Detect which cell encompasses the target text, then output its [X, Y] center coordinate. 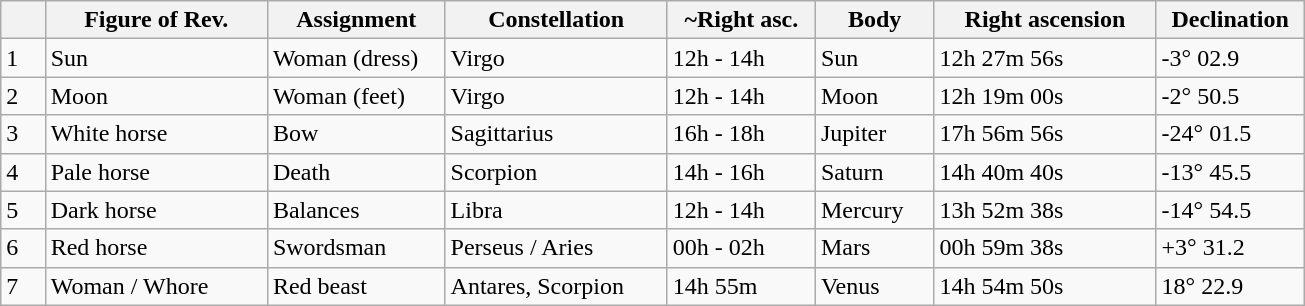
+3° 31.2 [1230, 248]
12h 19m 00s [1045, 96]
Assignment [356, 20]
4 [23, 172]
Mercury [874, 210]
16h - 18h [741, 134]
00h - 02h [741, 248]
14h 55m [741, 286]
Swordsman [356, 248]
Dark horse [156, 210]
-24° 01.5 [1230, 134]
Perseus / Aries [556, 248]
-14° 54.5 [1230, 210]
Red horse [156, 248]
14h 54m 50s [1045, 286]
-2° 50.5 [1230, 96]
Scorpion [556, 172]
1 [23, 58]
-13° 45.5 [1230, 172]
6 [23, 248]
Antares, Scorpion [556, 286]
Venus [874, 286]
5 [23, 210]
Pale horse [156, 172]
~Right asc. [741, 20]
Constellation [556, 20]
Woman / Whore [156, 286]
-3° 02.9 [1230, 58]
Figure of Rev. [156, 20]
Saturn [874, 172]
Woman (feet) [356, 96]
Bow [356, 134]
Red beast [356, 286]
Jupiter [874, 134]
Death [356, 172]
Sagittarius [556, 134]
14h 40m 40s [1045, 172]
12h 27m 56s [1045, 58]
White horse [156, 134]
7 [23, 286]
17h 56m 56s [1045, 134]
Woman (dress) [356, 58]
Balances [356, 210]
Declination [1230, 20]
Mars [874, 248]
3 [23, 134]
Body [874, 20]
2 [23, 96]
Libra [556, 210]
14h - 16h [741, 172]
18° 22.9 [1230, 286]
13h 52m 38s [1045, 210]
00h 59m 38s [1045, 248]
Right ascension [1045, 20]
